Scan for the cell matching the given text and deliver its (X, Y) coordinate at center. 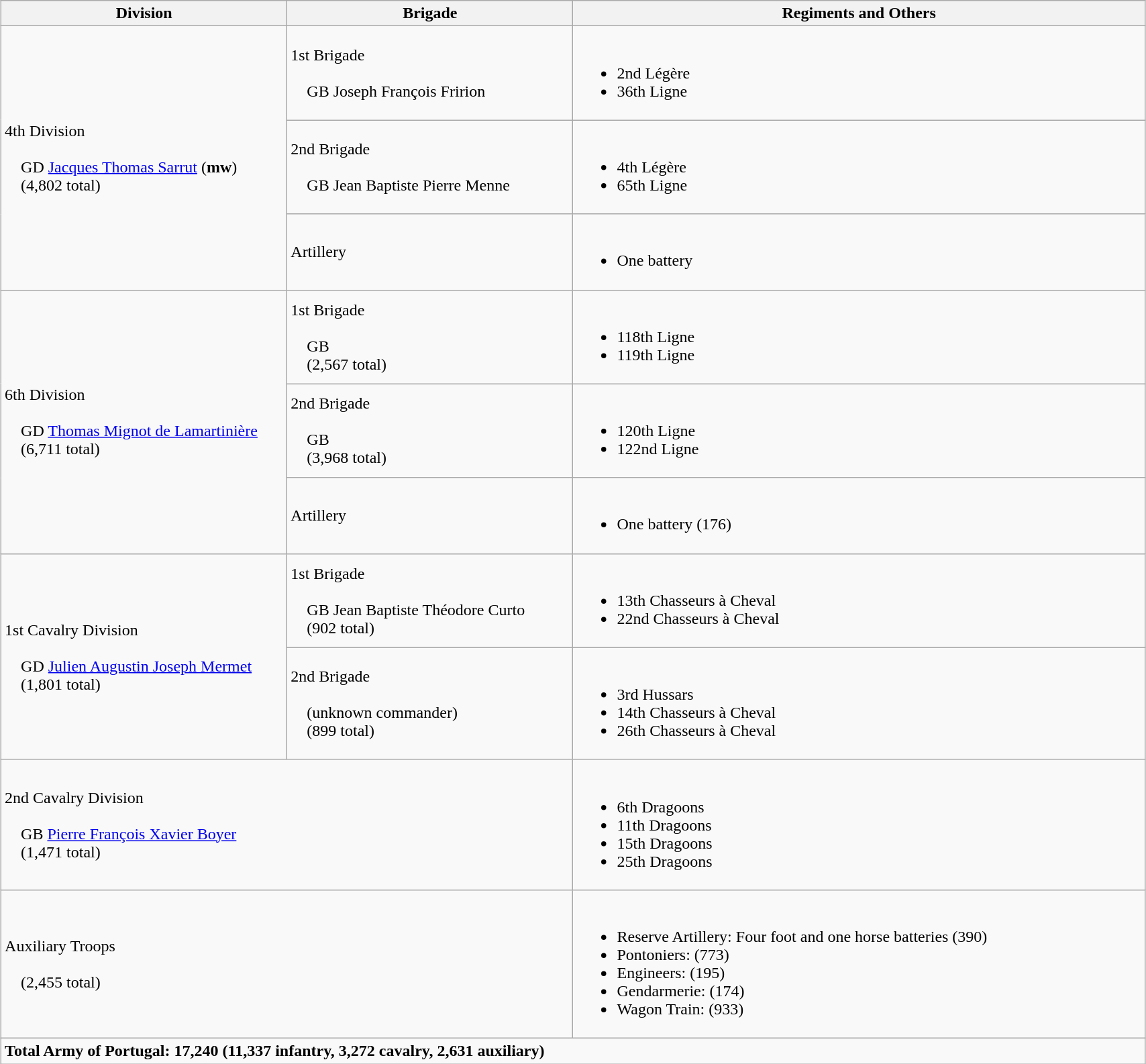
1st Brigade GB Joseph François Fririon (430, 73)
1st Cavalry Division GD Julien Augustin Joseph Mermet (1,801 total) (144, 656)
One battery (859, 252)
1st Brigade GB (2,567 total) (430, 337)
2nd Brigade GB (3,968 total) (430, 431)
4th Légère65th Ligne (859, 167)
One battery (176) (859, 515)
Auxiliary Troops (2,455 total) (287, 963)
3rd Hussars14th Chasseurs à Cheval26th Chasseurs à Cheval (859, 703)
Division (144, 13)
4th Division GD Jacques Thomas Sarrut (mw) (4,802 total) (144, 158)
Total Army of Portugal: 17,240 (11,337 infantry, 3,272 cavalry, 2,631 auxiliary) (573, 1051)
2nd Brigade GB Jean Baptiste Pierre Menne (430, 167)
118th Ligne119th Ligne (859, 337)
Regiments and Others (859, 13)
2nd Brigade (unknown commander) (899 total) (430, 703)
Brigade (430, 13)
1st Brigade GB Jean Baptiste Théodore Curto (902 total) (430, 600)
Reserve Artillery: Four foot and one horse batteries (390)Pontoniers: (773)Engineers: (195)Gendarmerie: (174)Wagon Train: (933) (859, 963)
13th Chasseurs à Cheval22nd Chasseurs à Cheval (859, 600)
2nd Cavalry Division GB Pierre François Xavier Boyer (1,471 total) (287, 824)
6th Dragoons11th Dragoons15th Dragoons25th Dragoons (859, 824)
120th Ligne122nd Ligne (859, 431)
2nd Légère36th Ligne (859, 73)
6th Division GD Thomas Mignot de Lamartinière (6,711 total) (144, 421)
